Detect which cell encompasses the target text, then output its (x, y) center coordinate. 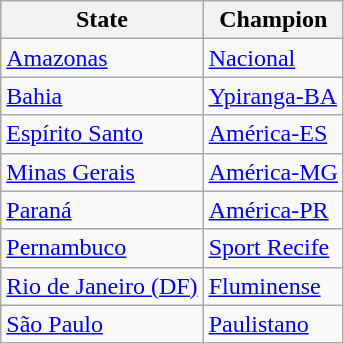
Fluminense (273, 286)
São Paulo (102, 324)
Paulistano (273, 324)
Nacional (273, 58)
Pernambuco (102, 248)
State (102, 20)
América-ES (273, 134)
Bahia (102, 96)
América-PR (273, 210)
Sport Recife (273, 248)
Minas Gerais (102, 172)
Champion (273, 20)
Rio de Janeiro (DF) (102, 286)
América-MG (273, 172)
Ypiranga-BA (273, 96)
Paraná (102, 210)
Amazonas (102, 58)
Espírito Santo (102, 134)
